Return (X, Y) of the center of cell containing provided text 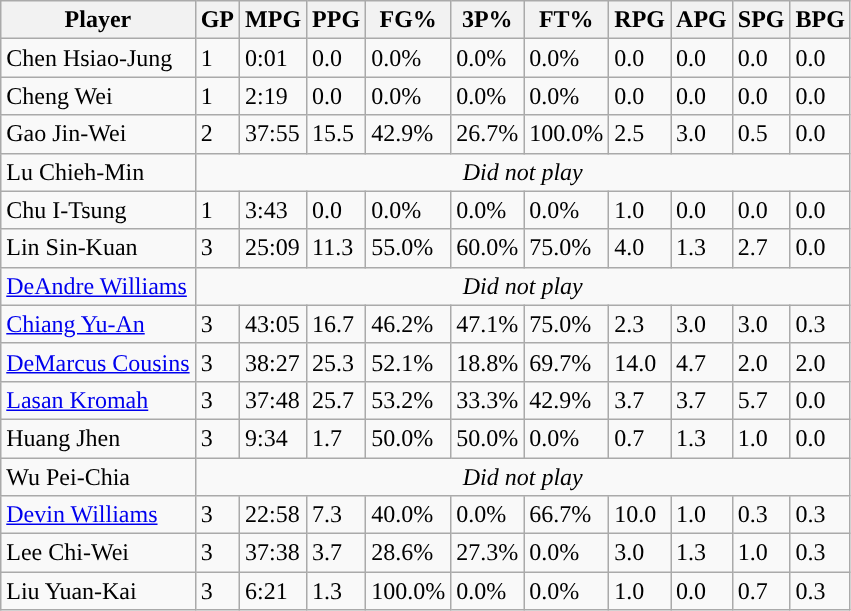
25:09 (274, 248)
Chen Hsiao-Jung (98, 58)
33.3% (488, 400)
1.7 (336, 438)
40.0% (408, 515)
Wu Pei-Chia (98, 477)
Lin Sin-Kuan (98, 248)
0:01 (274, 58)
4.0 (640, 248)
55.0% (408, 248)
46.2% (408, 324)
Gao Jin-Wei (98, 134)
38:27 (274, 362)
60.0% (488, 248)
11.3 (336, 248)
RPG (640, 20)
10.0 (640, 515)
GP (217, 20)
6:21 (274, 591)
BPG (820, 20)
2.7 (761, 248)
22:58 (274, 515)
16.7 (336, 324)
SPG (761, 20)
2 (217, 134)
2:19 (274, 96)
15.5 (336, 134)
9:34 (274, 438)
66.7% (566, 515)
FT% (566, 20)
Liu Yuan-Kai (98, 591)
5.7 (761, 400)
0.5 (761, 134)
7.3 (336, 515)
3:43 (274, 210)
Chu I-Tsung (98, 210)
18.8% (488, 362)
Devin Williams (98, 515)
DeAndre Williams (98, 286)
14.0 (640, 362)
25.7 (336, 400)
3P% (488, 20)
Lu Chieh-Min (98, 172)
37:48 (274, 400)
2.5 (640, 134)
Cheng Wei (98, 96)
37:38 (274, 553)
Lee Chi-Wei (98, 553)
52.1% (408, 362)
Player (98, 20)
28.6% (408, 553)
DeMarcus Cousins (98, 362)
4.7 (702, 362)
26.7% (488, 134)
PPG (336, 20)
47.1% (488, 324)
43:05 (274, 324)
APG (702, 20)
MPG (274, 20)
53.2% (408, 400)
FG% (408, 20)
69.7% (566, 362)
Chiang Yu-An (98, 324)
Huang Jhen (98, 438)
27.3% (488, 553)
2.3 (640, 324)
Lasan Kromah (98, 400)
25.3 (336, 362)
37:55 (274, 134)
